Provide the [X, Y] coordinate of the cell's center where the given text is located.  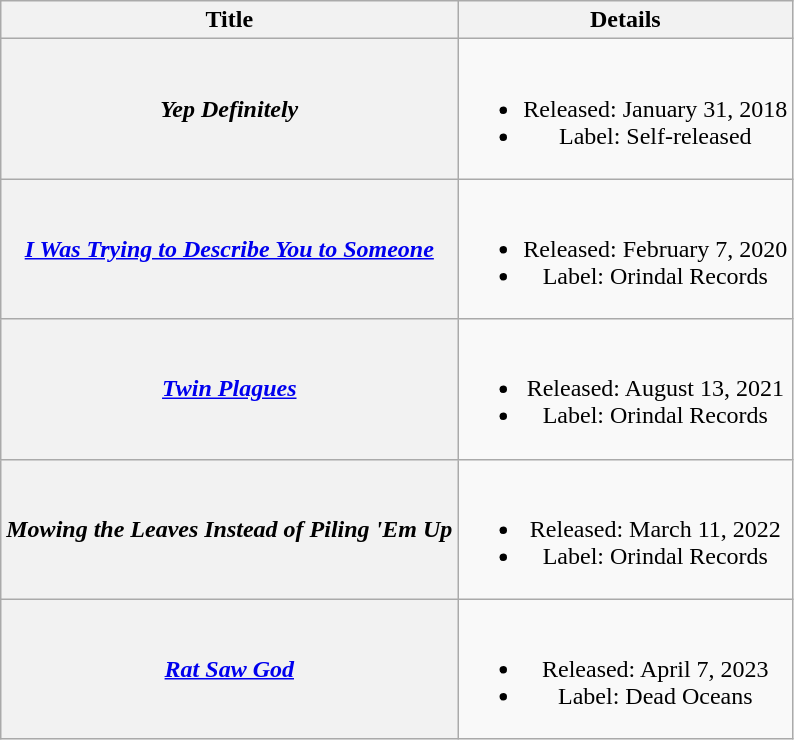
Rat Saw God [230, 669]
Released: August 13, 2021Label: Orindal Records [626, 389]
Details [626, 20]
Released: March 11, 2022Label: Orindal Records [626, 529]
Yep Definitely [230, 109]
Twin Plagues [230, 389]
Title [230, 20]
Mowing the Leaves Instead of Piling 'Em Up [230, 529]
Released: February 7, 2020Label: Orindal Records [626, 249]
Released: January 31, 2018Label: Self-released [626, 109]
Released: April 7, 2023Label: Dead Oceans [626, 669]
I Was Trying to Describe You to Someone [230, 249]
